Return [x, y] of the center of cell containing provided text 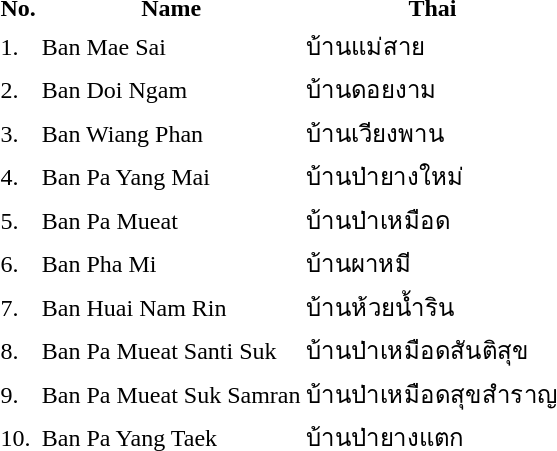
Ban Doi Ngam [171, 90]
Ban Pa Mueat [171, 220]
Ban Huai Nam Rin [171, 307]
Ban Pa Yang Mai [171, 176]
Ban Pa Mueat Santi Suk [171, 350]
Ban Pha Mi [171, 264]
Ban Mae Sai [171, 46]
Ban Wiang Phan [171, 133]
Ban Pa Mueat Suk Samran [171, 394]
